Scan for the cell matching the given text and deliver its [x, y] coordinate at center. 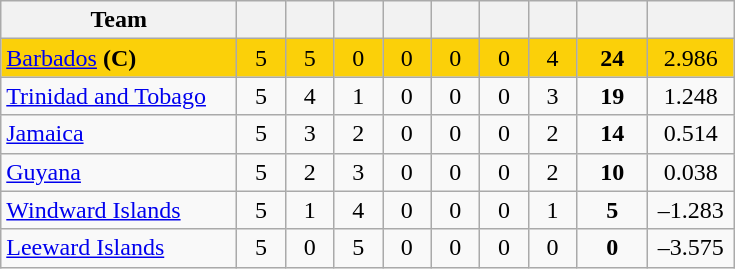
0.514 [691, 134]
24 [612, 58]
2.986 [691, 58]
14 [612, 134]
10 [612, 172]
Trinidad and Tobago [119, 96]
Barbados (C) [119, 58]
Guyana [119, 172]
1.248 [691, 96]
Windward Islands [119, 210]
Jamaica [119, 134]
–1.283 [691, 210]
Leeward Islands [119, 248]
0.038 [691, 172]
–3.575 [691, 248]
19 [612, 96]
Team [119, 20]
